Identify which cell holds the provided text, then report its [X, Y] central coordinate. 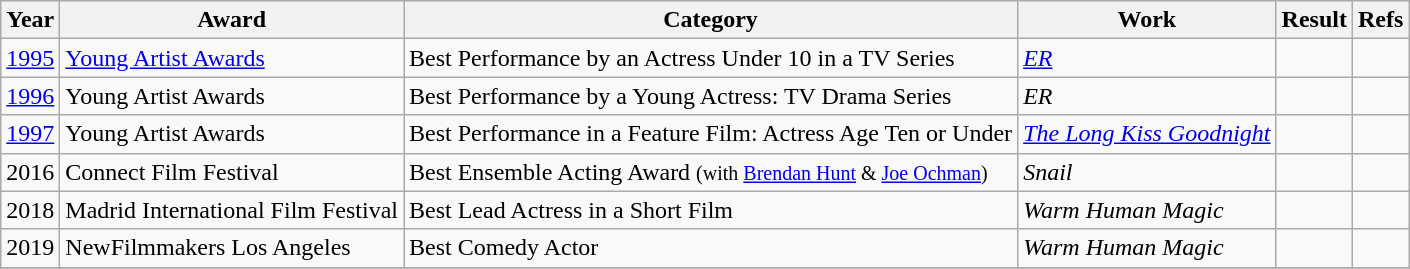
1997 [30, 134]
1995 [30, 58]
Snail [1147, 172]
Best Performance by a Young Actress: TV Drama Series [711, 96]
Best Performance by an Actress Under 10 in a TV Series [711, 58]
2016 [30, 172]
Year [30, 20]
Connect Film Festival [232, 172]
Result [1314, 20]
The Long Kiss Goodnight [1147, 134]
Category [711, 20]
Best Ensemble Acting Award (with Brendan Hunt & Joe Ochman) [711, 172]
1996 [30, 96]
Best Comedy Actor [711, 248]
Refs [1380, 20]
Award [232, 20]
Best Lead Actress in a Short Film [711, 210]
Best Performance in a Feature Film: Actress Age Ten or Under [711, 134]
Work [1147, 20]
2019 [30, 248]
NewFilmmakers Los Angeles [232, 248]
Madrid International Film Festival [232, 210]
2018 [30, 210]
